Extract the (x, y) coordinate from the center of the cell holding the provided text.  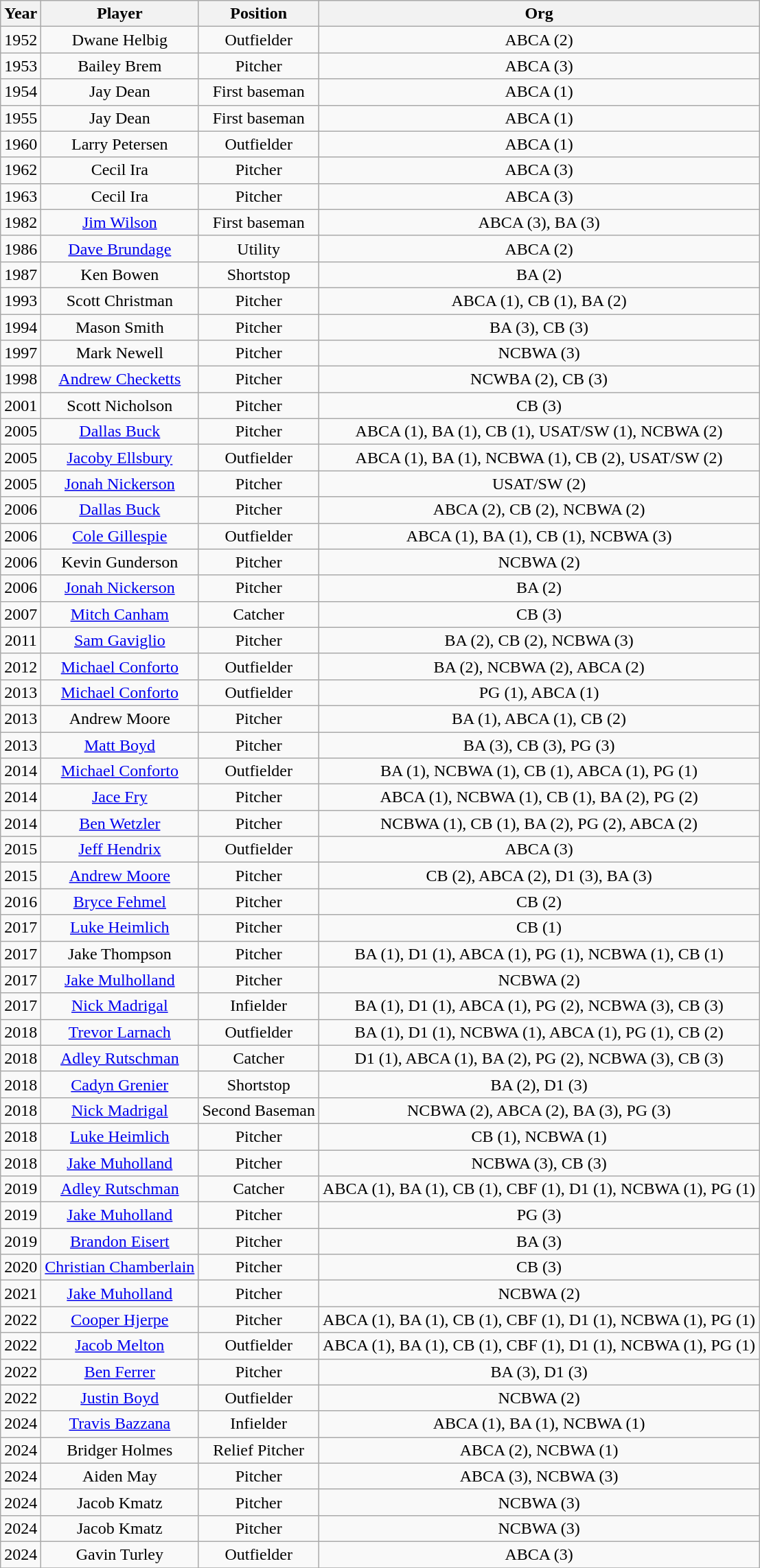
CB (1), NCBWA (1) (540, 1136)
NCBWA (3), CB (3) (540, 1163)
Cooper Hjerpe (119, 1320)
ABCA (1), CB (1), BA (2) (540, 301)
Bryce Fehmel (119, 902)
Jacoby Ellsbury (119, 458)
Year (21, 14)
Christian Chamberlain (119, 1267)
BA (3), CB (3) (540, 327)
1960 (21, 144)
PG (1), ABCA (1) (540, 692)
1998 (21, 379)
2016 (21, 902)
Org (540, 14)
PG (3) (540, 1215)
Ben Wetzler (119, 823)
2020 (21, 1267)
Cole Gillespie (119, 536)
Mason Smith (119, 327)
Bailey Brem (119, 66)
1993 (21, 301)
Travis Bazzana (119, 1424)
2007 (21, 614)
2011 (21, 640)
1955 (21, 118)
Brandon Eisert (119, 1241)
Mitch Canham (119, 614)
Kevin Gunderson (119, 562)
BA (2), CB (2), NCBWA (3) (540, 640)
1954 (21, 92)
Scott Christman (119, 301)
Matt Boyd (119, 745)
ABCA (1), BA (1), CB (1), USAT/SW (1), NCBWA (2) (540, 432)
Jake Mulholland (119, 980)
NCWBA (2), CB (3) (540, 379)
1994 (21, 327)
Aiden May (119, 1476)
1952 (21, 40)
BA (1), ABCA (1), CB (2) (540, 718)
BA (3), D1 (3) (540, 1372)
1982 (21, 222)
BA (1), D1 (1), NCBWA (1), ABCA (1), PG (1), CB (2) (540, 1032)
Position (259, 14)
Justin Boyd (119, 1398)
NCBWA (2), ABCA (2), BA (3), PG (3) (540, 1110)
Jim Wilson (119, 222)
Larry Petersen (119, 144)
Bridger Holmes (119, 1450)
Mark Newell (119, 353)
ABCA (3), NCBWA (3) (540, 1476)
BA (1), NCBWA (1), CB (1), ABCA (1), PG (1) (540, 771)
D1 (1), ABCA (1), BA (2), PG (2), NCBWA (3), CB (3) (540, 1058)
Ben Ferrer (119, 1372)
ABCA (1), NCBWA (1), CB (1), BA (2), PG (2) (540, 797)
Jeff Hendrix (119, 850)
Second Baseman (259, 1110)
Player (119, 14)
2021 (21, 1294)
BA (2), NCBWA (2), ABCA (2) (540, 666)
Jacob Melton (119, 1346)
NCBWA (1), CB (1), BA (2), PG (2), ABCA (2) (540, 823)
1997 (21, 353)
ABCA (1), BA (1), NCBWA (1), CB (2), USAT/SW (2) (540, 458)
CB (2), ABCA (2), D1 (3), BA (3) (540, 876)
ABCA (1), BA (1), NCBWA (1) (540, 1424)
2012 (21, 666)
Utility (259, 248)
CB (1) (540, 928)
BA (1), D1 (1), ABCA (1), PG (2), NCBWA (3), CB (3) (540, 1006)
1963 (21, 196)
Jace Fry (119, 797)
Scott Nicholson (119, 406)
Cadyn Grenier (119, 1084)
BA (1), D1 (1), ABCA (1), PG (1), NCBWA (1), CB (1) (540, 954)
Dwane Helbig (119, 40)
ABCA (3), BA (3) (540, 222)
1987 (21, 274)
USAT/SW (2) (540, 484)
ABCA (2), NCBWA (1) (540, 1450)
1986 (21, 248)
Andrew Checketts (119, 379)
BA (2), D1 (3) (540, 1084)
Trevor Larnach (119, 1032)
2001 (21, 406)
Dave Brundage (119, 248)
BA (3), CB (3), PG (3) (540, 745)
BA (3) (540, 1241)
1962 (21, 170)
Sam Gaviglio (119, 640)
Gavin Turley (119, 1554)
ABCA (1), BA (1), CB (1), NCBWA (3) (540, 536)
1953 (21, 66)
Jake Thompson (119, 954)
ABCA (2), CB (2), NCBWA (2) (540, 510)
CB (2) (540, 902)
Relief Pitcher (259, 1450)
Ken Bowen (119, 274)
